Determine the (X, Y) coordinate at the center of the cell enclosing the given text.  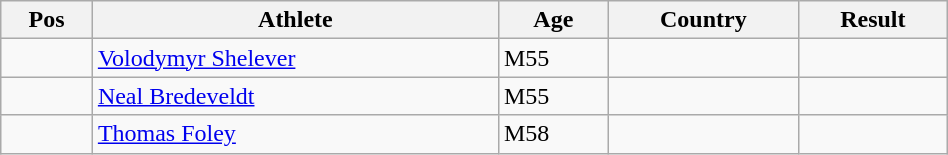
Pos (47, 20)
Thomas Foley (295, 134)
Country (703, 20)
Volodymyr Shelever (295, 58)
Athlete (295, 20)
Result (872, 20)
M58 (553, 134)
Neal Bredeveldt (295, 96)
Age (553, 20)
